Output the (x, y) coordinate of the center of the cell containing the given text.  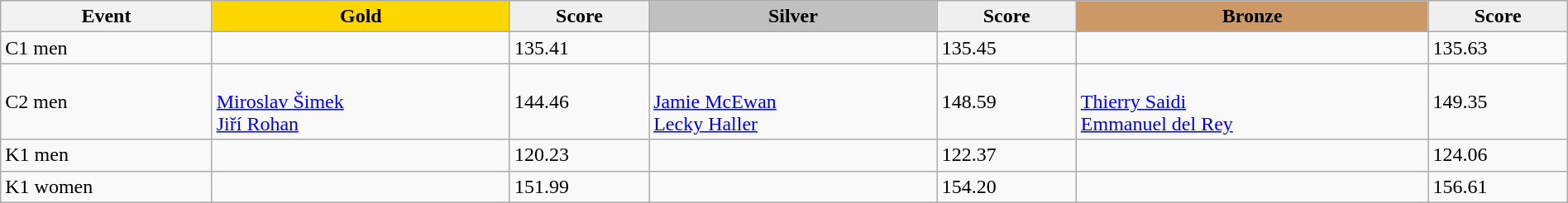
Gold (361, 17)
156.61 (1498, 186)
151.99 (579, 186)
Bronze (1252, 17)
Silver (793, 17)
120.23 (579, 155)
154.20 (1006, 186)
K1 men (106, 155)
C1 men (106, 48)
135.41 (579, 48)
Miroslav ŠimekJiří Rohan (361, 101)
C2 men (106, 101)
135.45 (1006, 48)
148.59 (1006, 101)
K1 women (106, 186)
135.63 (1498, 48)
149.35 (1498, 101)
124.06 (1498, 155)
122.37 (1006, 155)
Jamie McEwanLecky Haller (793, 101)
144.46 (579, 101)
Event (106, 17)
Thierry SaidiEmmanuel del Rey (1252, 101)
